Locate the cell with the specified text and output its [X, Y] center coordinate. 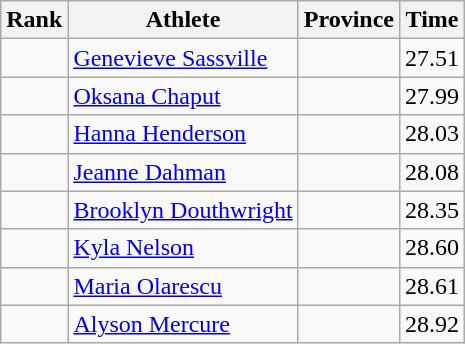
28.92 [432, 324]
Oksana Chaput [183, 96]
28.35 [432, 210]
27.51 [432, 58]
Rank [34, 20]
Genevieve Sassville [183, 58]
27.99 [432, 96]
Brooklyn Douthwright [183, 210]
Maria Olarescu [183, 286]
Kyla Nelson [183, 248]
Athlete [183, 20]
Hanna Henderson [183, 134]
28.61 [432, 286]
28.60 [432, 248]
Alyson Mercure [183, 324]
28.08 [432, 172]
Time [432, 20]
Province [348, 20]
Jeanne Dahman [183, 172]
28.03 [432, 134]
